Extract the (x, y) coordinate from the center of the cell holding the provided text.  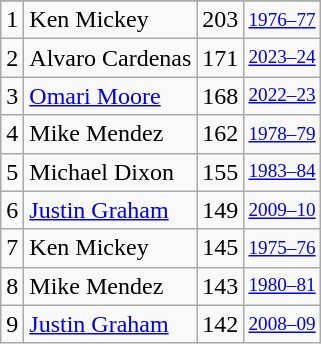
149 (220, 210)
1980–81 (282, 286)
9 (12, 324)
2023–24 (282, 58)
145 (220, 248)
2022–23 (282, 96)
155 (220, 172)
203 (220, 20)
1983–84 (282, 172)
7 (12, 248)
1 (12, 20)
Alvaro Cardenas (110, 58)
Michael Dixon (110, 172)
Omari Moore (110, 96)
171 (220, 58)
162 (220, 134)
2008–09 (282, 324)
2 (12, 58)
8 (12, 286)
2009–10 (282, 210)
1976–77 (282, 20)
3 (12, 96)
4 (12, 134)
6 (12, 210)
143 (220, 286)
142 (220, 324)
1978–79 (282, 134)
168 (220, 96)
1975–76 (282, 248)
5 (12, 172)
